Identify which cell holds the provided text, then report its (x, y) central coordinate. 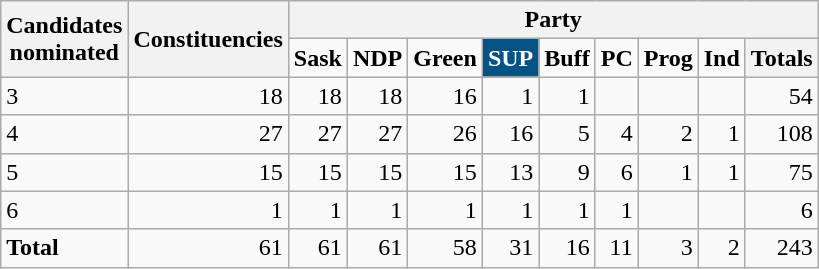
13 (510, 172)
108 (782, 134)
26 (446, 134)
PC (616, 58)
Buff (567, 58)
SUP (510, 58)
Constituencies (208, 39)
Total (64, 248)
243 (782, 248)
58 (446, 248)
Green (446, 58)
NDP (377, 58)
Ind (722, 58)
Sask (318, 58)
75 (782, 172)
11 (616, 248)
54 (782, 96)
31 (510, 248)
Totals (782, 58)
Prog (668, 58)
Candidatesnominated (64, 39)
9 (567, 172)
Party (553, 20)
